Capture the cell that displays the provided text and extract its [x, y] central coordinate. 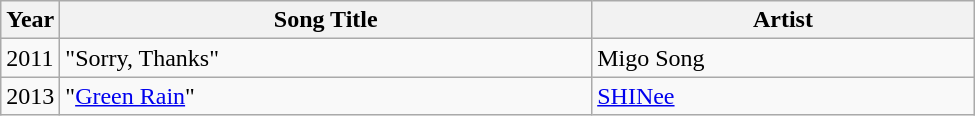
"Green Rain" [326, 96]
Song Title [326, 20]
"Sorry, Thanks" [326, 58]
Year [30, 20]
2011 [30, 58]
Migo Song [784, 58]
2013 [30, 96]
Artist [784, 20]
SHINee [784, 96]
